Scan for the cell matching the given text and deliver its (x, y) coordinate at center. 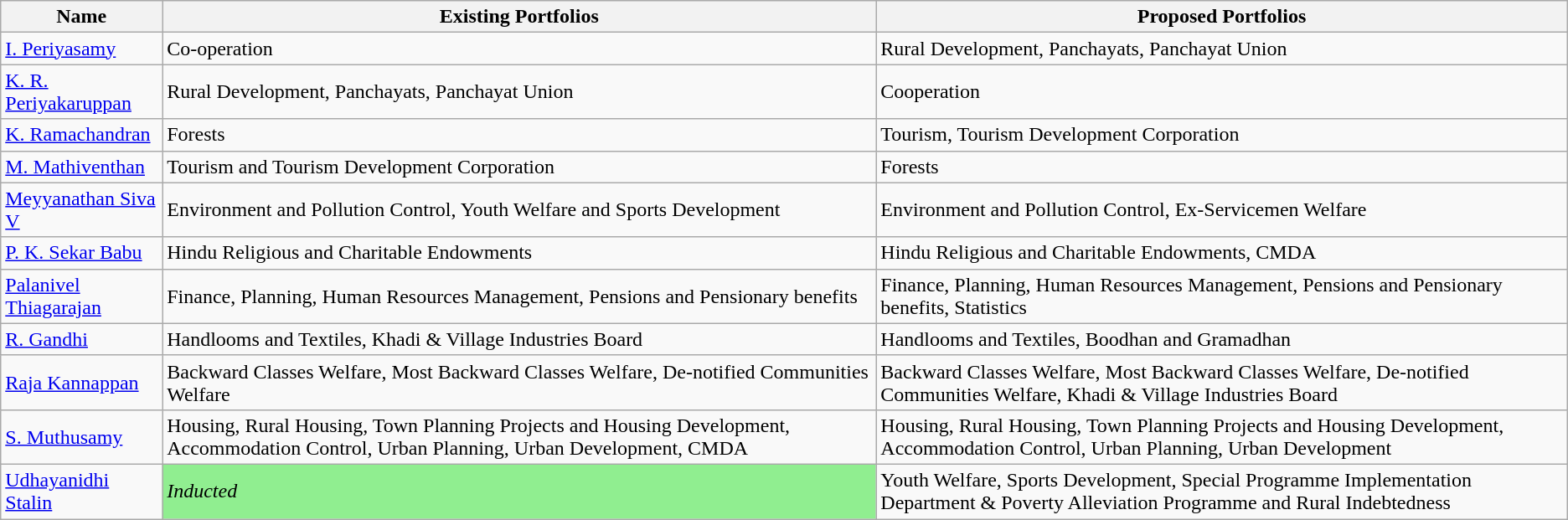
Hindu Religious and Charitable Endowments (519, 253)
Environment and Pollution Control, Youth Welfare and Sports Development (519, 209)
Handlooms and Textiles, Boodhan and Gramadhan (1221, 339)
Raja Kannappan (82, 382)
Tourism and Tourism Development Corporation (519, 167)
I. Periyasamy (82, 49)
Inducted (519, 491)
K. R. Periyakaruppan (82, 92)
R. Gandhi (82, 339)
Proposed Portfolios (1221, 17)
Backward Classes Welfare, Most Backward Classes Welfare, De-notified Communities Welfare (519, 382)
Udhayanidhi Stalin (82, 491)
Meyyanathan Siva V (82, 209)
Backward Classes Welfare, Most Backward Classes Welfare, De-notified Communities Welfare, Khadi & Village Industries Board (1221, 382)
Housing, Rural Housing, Town Planning Projects and Housing Development, Accommodation Control, Urban Planning, Urban Development (1221, 437)
Existing Portfolios (519, 17)
Hindu Religious and Charitable Endowments, CMDA (1221, 253)
M. Mathiventhan (82, 167)
K. Ramachandran (82, 135)
Finance, Planning, Human Resources Management, Pensions and Pensionary benefits (519, 296)
Name (82, 17)
Housing, Rural Housing, Town Planning Projects and Housing Development, Accommodation Control, Urban Planning, Urban Development, CMDA (519, 437)
S. Muthusamy (82, 437)
Cooperation (1221, 92)
Environment and Pollution Control, Ex-Servicemen Welfare (1221, 209)
Youth Welfare, Sports Development, Special Programme Implementation Department & Poverty Alleviation Programme and Rural Indebtedness (1221, 491)
Finance, Planning, Human Resources Management, Pensions and Pensionary benefits, Statistics (1221, 296)
Palanivel Thiagarajan (82, 296)
Co-operation (519, 49)
Handlooms and Textiles, Khadi & Village Industries Board (519, 339)
Tourism, Tourism Development Corporation (1221, 135)
P. K. Sekar Babu (82, 253)
